Locate the cell with the specified text and output its (x, y) center coordinate. 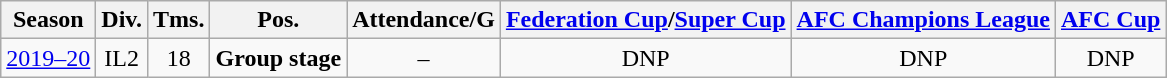
Tms. (179, 20)
Pos. (278, 20)
Season (48, 20)
AFC Cup (1110, 20)
IL2 (122, 58)
AFC Champions League (923, 20)
Group stage (278, 58)
Federation Cup/Super Cup (646, 20)
Attendance/G (424, 20)
2019–20 (48, 58)
– (424, 58)
18 (179, 58)
Div. (122, 20)
